Pinpoint the cell where the given text exists, returning its (X, Y) midpoint coordinate. 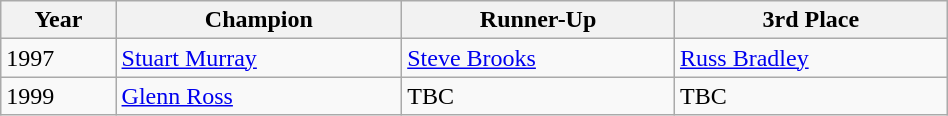
1999 (58, 96)
Champion (259, 20)
Stuart Murray (259, 58)
Year (58, 20)
Russ Bradley (810, 58)
3rd Place (810, 20)
Glenn Ross (259, 96)
Runner-Up (538, 20)
1997 (58, 58)
Steve Brooks (538, 58)
